Detect which cell encompasses the target text, then output its [X, Y] center coordinate. 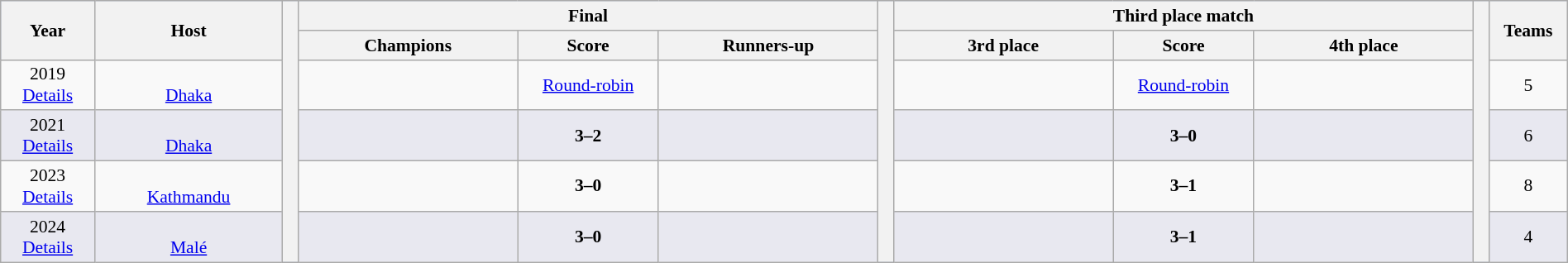
6 [1528, 136]
3rd place [1004, 45]
4 [1528, 237]
2024Details [48, 237]
2019Details [48, 84]
8 [1528, 187]
Champions [409, 45]
Malé [189, 237]
2023Details [48, 187]
Kathmandu [189, 187]
4th place [1363, 45]
5 [1528, 84]
Year [48, 30]
Host [189, 30]
Third place match [1184, 16]
Runners-up [767, 45]
2021Details [48, 136]
Final [589, 16]
Teams [1528, 30]
3–2 [588, 136]
